Extract the [x, y] coordinate from the center of the cell holding the provided text.  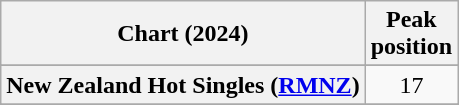
Chart (2024) [183, 34]
17 [411, 85]
Peakposition [411, 34]
New Zealand Hot Singles (RMNZ) [183, 85]
